For the text-containing cell, return its midpoint in (X, Y) coordinate format. 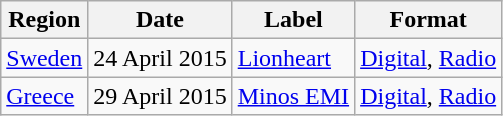
Sweden (44, 58)
Date (160, 20)
29 April 2015 (160, 96)
Format (428, 20)
Label (293, 20)
Greece (44, 96)
24 April 2015 (160, 58)
Lionheart (293, 58)
Minos EMI (293, 96)
Region (44, 20)
